Identify which cell holds the provided text, then report its (x, y) central coordinate. 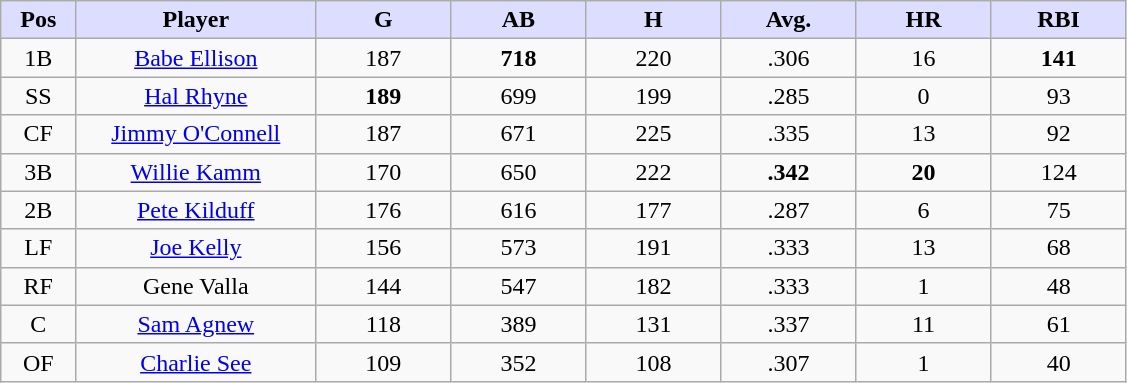
616 (518, 210)
109 (384, 362)
1B (38, 58)
.287 (788, 210)
.285 (788, 96)
H (654, 20)
Babe Ellison (196, 58)
573 (518, 248)
220 (654, 58)
Pos (38, 20)
650 (518, 172)
.306 (788, 58)
48 (1058, 286)
20 (924, 172)
225 (654, 134)
OF (38, 362)
68 (1058, 248)
.337 (788, 324)
RF (38, 286)
699 (518, 96)
191 (654, 248)
.307 (788, 362)
Gene Valla (196, 286)
Willie Kamm (196, 172)
189 (384, 96)
.342 (788, 172)
671 (518, 134)
HR (924, 20)
Avg. (788, 20)
222 (654, 172)
40 (1058, 362)
131 (654, 324)
75 (1058, 210)
547 (518, 286)
0 (924, 96)
718 (518, 58)
Player (196, 20)
199 (654, 96)
6 (924, 210)
92 (1058, 134)
CF (38, 134)
2B (38, 210)
170 (384, 172)
Hal Rhyne (196, 96)
C (38, 324)
Joe Kelly (196, 248)
352 (518, 362)
Charlie See (196, 362)
144 (384, 286)
Pete Kilduff (196, 210)
.335 (788, 134)
124 (1058, 172)
156 (384, 248)
AB (518, 20)
141 (1058, 58)
G (384, 20)
93 (1058, 96)
118 (384, 324)
176 (384, 210)
3B (38, 172)
16 (924, 58)
182 (654, 286)
11 (924, 324)
61 (1058, 324)
389 (518, 324)
177 (654, 210)
RBI (1058, 20)
LF (38, 248)
108 (654, 362)
SS (38, 96)
Sam Agnew (196, 324)
Jimmy O'Connell (196, 134)
